Extract the [X, Y] coordinate from the center of the cell holding the provided text.  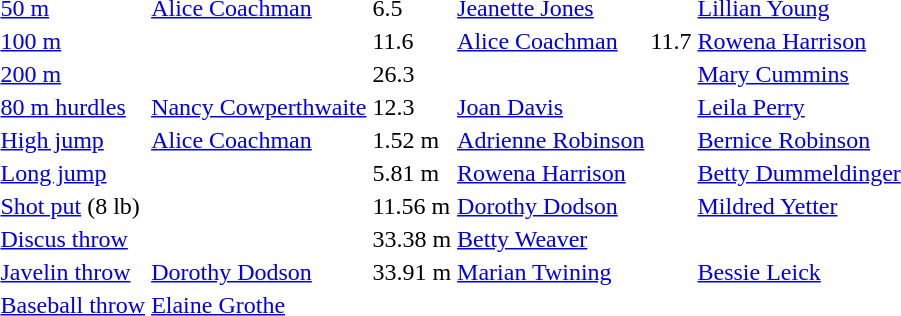
Marian Twining [551, 272]
Betty Weaver [551, 239]
12.3 [412, 107]
11.56 m [412, 206]
Nancy Cowperthwaite [259, 107]
33.91 m [412, 272]
Joan Davis [551, 107]
5.81 m [412, 173]
1.52 m [412, 140]
Adrienne Robinson [551, 140]
33.38 m [412, 239]
Rowena Harrison [551, 173]
26.3 [412, 74]
11.7 [671, 41]
11.6 [412, 41]
